Identify which cell holds the provided text, then report its [x, y] central coordinate. 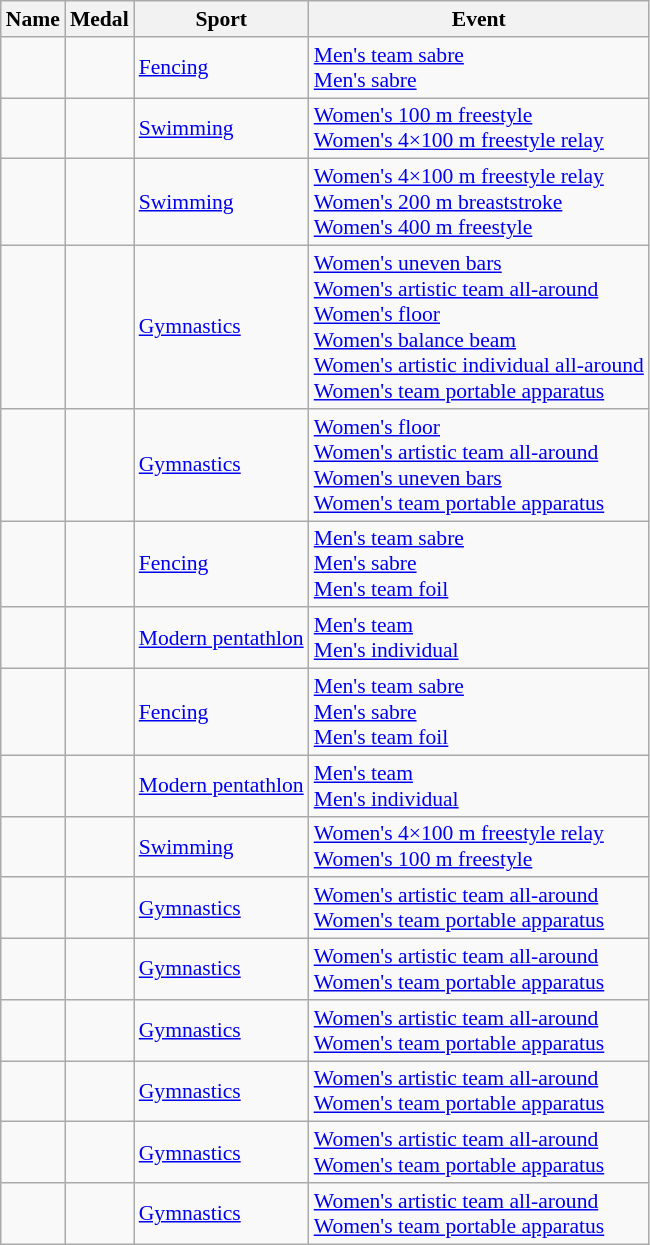
Event [479, 19]
Women's 100 m freestyleWomen's 4×100 m freestyle relay [479, 128]
Name [33, 19]
Women's 4×100 m freestyle relayWomen's 200 m breaststrokeWomen's 400 m freestyle [479, 202]
Men's team sabreMen's sabre [479, 68]
Medal [100, 19]
Sport [222, 19]
Women's floorWomen's artistic team all-aroundWomen's uneven barsWomen's team portable apparatus [479, 465]
Women's 4×100 m freestyle relayWomen's 100 m freestyle [479, 846]
